Output the [x, y] coordinate of the center of the cell containing the given text.  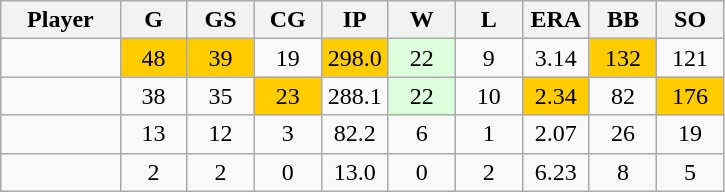
82 [622, 96]
38 [154, 96]
23 [288, 96]
48 [154, 58]
176 [690, 96]
8 [622, 172]
121 [690, 58]
13.0 [354, 172]
1 [488, 134]
35 [220, 96]
GS [220, 20]
132 [622, 58]
13 [154, 134]
Player [60, 20]
CG [288, 20]
288.1 [354, 96]
SO [690, 20]
IP [354, 20]
6 [422, 134]
G [154, 20]
L [488, 20]
82.2 [354, 134]
3.14 [556, 58]
12 [220, 134]
3 [288, 134]
9 [488, 58]
5 [690, 172]
2.34 [556, 96]
BB [622, 20]
26 [622, 134]
39 [220, 58]
298.0 [354, 58]
10 [488, 96]
ERA [556, 20]
2.07 [556, 134]
6.23 [556, 172]
W [422, 20]
